Return [X, Y] of the center of cell containing provided text 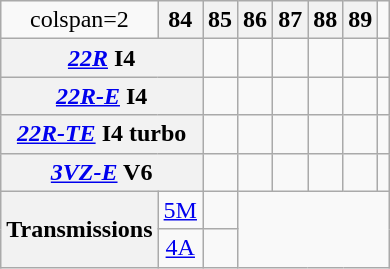
Transmissions [80, 229]
84 [180, 20]
3VZ-E V6 [102, 172]
22R-E I4 [102, 96]
4A [180, 248]
colspan=2 [80, 20]
22R I4 [102, 58]
87 [290, 20]
5M [180, 210]
88 [326, 20]
89 [360, 20]
86 [256, 20]
22R-TE I4 turbo [102, 134]
85 [220, 20]
